Locate the cell with the specified text and output its [X, Y] center coordinate. 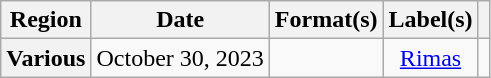
Various [46, 58]
Date [180, 20]
Region [46, 20]
Format(s) [326, 20]
Label(s) [430, 20]
Rimas [430, 58]
October 30, 2023 [180, 58]
